Find where the given text appears and provide that cell's center as (X, Y) coordinate. 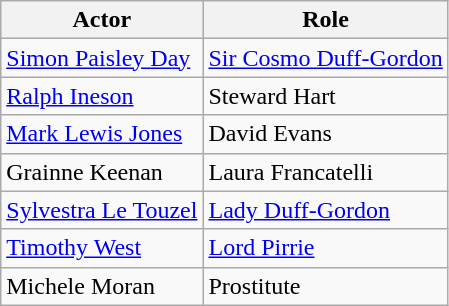
Lord Pirrie (326, 248)
Mark Lewis Jones (102, 134)
David Evans (326, 134)
Grainne Keenan (102, 172)
Sir Cosmo Duff-Gordon (326, 58)
Role (326, 20)
Michele Moran (102, 286)
Steward Hart (326, 96)
Laura Francatelli (326, 172)
Actor (102, 20)
Prostitute (326, 286)
Ralph Ineson (102, 96)
Sylvestra Le Touzel (102, 210)
Timothy West (102, 248)
Simon Paisley Day (102, 58)
Lady Duff-Gordon (326, 210)
